Pinpoint the cell where the given text exists, returning its (x, y) midpoint coordinate. 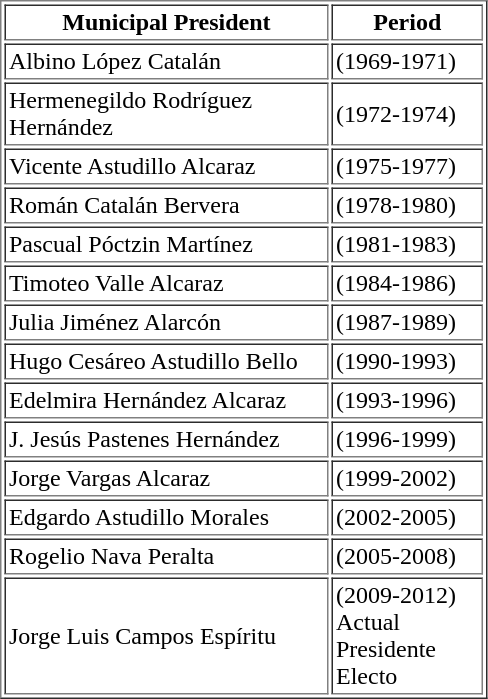
Román Catalán Bervera (166, 206)
(1987-1989) (408, 322)
(2009-2012) Actual Presidente Electo (408, 636)
Jorge Luis Campos Espíritu (166, 636)
(1978-1980) (408, 206)
(1969-1971) (408, 62)
(1996-1999) (408, 440)
(1993-1996) (408, 400)
Hermenegildo Rodríguez Hernández (166, 114)
J. Jesús Pastenes Hernández (166, 440)
Julia Jiménez Alarcón (166, 322)
(2002-2005) (408, 518)
Rogelio Nava Peralta (166, 556)
(1981-1983) (408, 244)
Municipal President (166, 22)
(1990-1993) (408, 362)
Albino López Catalán (166, 62)
(2005-2008) (408, 556)
Period (408, 22)
Timoteo Valle Alcaraz (166, 284)
Hugo Cesáreo Astudillo Bello (166, 362)
(1975-1977) (408, 166)
Vicente Astudillo Alcaraz (166, 166)
(1999-2002) (408, 478)
Edgardo Astudillo Morales (166, 518)
(1972-1974) (408, 114)
Pascual Póctzin Martínez (166, 244)
(1984-1986) (408, 284)
Edelmira Hernández Alcaraz (166, 400)
Jorge Vargas Alcaraz (166, 478)
